Find where the given text appears and provide that cell's center as [x, y] coordinate. 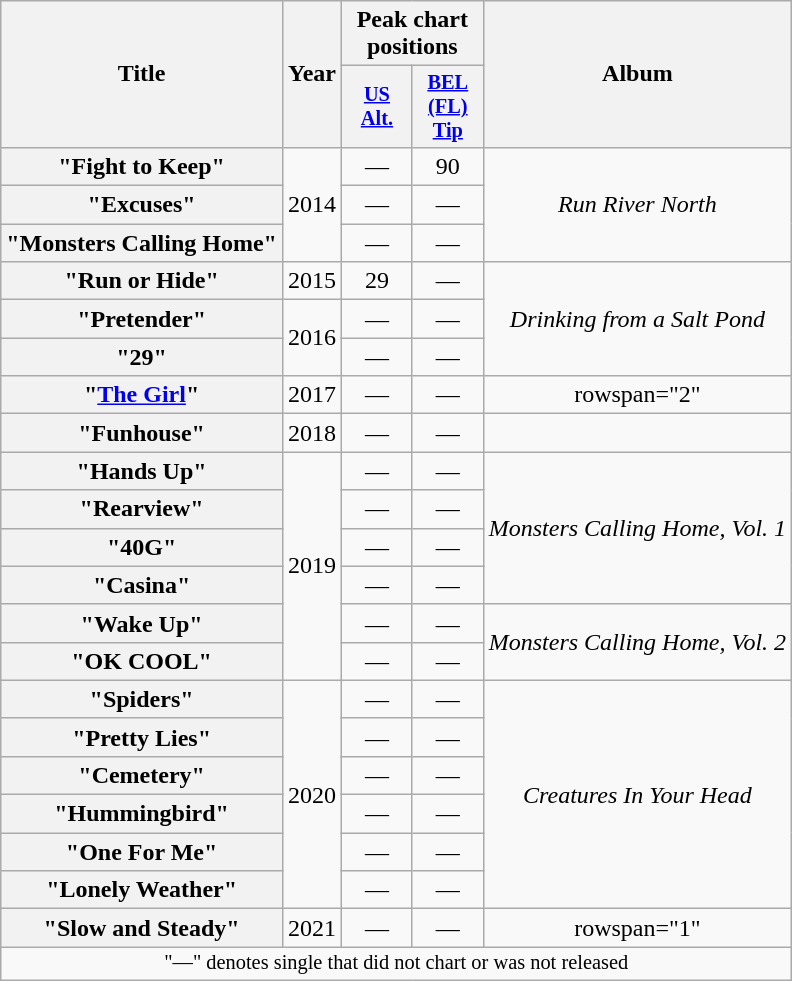
"Pretender" [142, 319]
"—" denotes single that did not chart or was not released [396, 964]
"One For Me" [142, 852]
"Slow and Steady" [142, 928]
"Fight to Keep" [142, 166]
2016 [312, 338]
Year [312, 74]
"Cemetery" [142, 775]
rowspan="2" [637, 395]
Peak chart positions [413, 34]
2020 [312, 794]
90 [448, 166]
"Monsters Calling Home" [142, 243]
"Run or Hide" [142, 281]
"Funhouse" [142, 433]
Run River North [637, 204]
Album [637, 74]
rowspan="1" [637, 928]
"The Girl" [142, 395]
"Lonely Weather" [142, 890]
"29" [142, 357]
Title [142, 74]
Monsters Calling Home, Vol. 2 [637, 642]
"Hands Up" [142, 471]
2021 [312, 928]
"Hummingbird" [142, 814]
29 [378, 281]
2015 [312, 281]
"Pretty Lies" [142, 737]
"Casina" [142, 585]
BEL(FL)Tip [448, 107]
USAlt. [378, 107]
Monsters Calling Home, Vol. 1 [637, 528]
"Wake Up" [142, 623]
2014 [312, 204]
Drinking from a Salt Pond [637, 319]
2019 [312, 566]
2017 [312, 395]
"40G" [142, 547]
Creatures In Your Head [637, 794]
"Spiders" [142, 699]
2018 [312, 433]
"OK COOL" [142, 661]
"Rearview" [142, 509]
"Excuses" [142, 205]
